Return the (x, y) coordinate for the center point of the cell that contains the specified text.  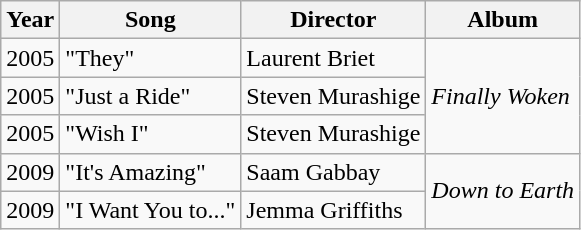
"They" (150, 58)
Jemma Griffiths (334, 210)
"Wish I" (150, 134)
Song (150, 20)
Album (503, 20)
Year (30, 20)
Director (334, 20)
Laurent Briet (334, 58)
"I Want You to..." (150, 210)
Down to Earth (503, 191)
"Just a Ride" (150, 96)
Saam Gabbay (334, 172)
Finally Woken (503, 96)
"It's Amazing" (150, 172)
